Extract the [x, y] coordinate from the center of the cell holding the provided text.  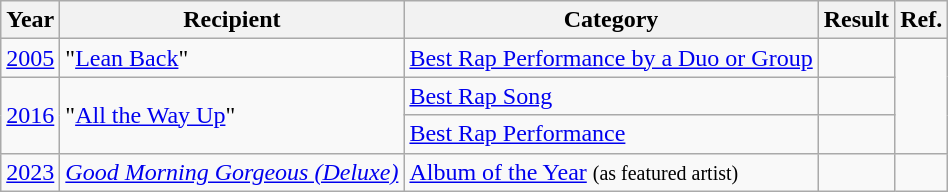
Album of the Year (as featured artist) [611, 172]
Best Rap Performance [611, 134]
Good Morning Gorgeous (Deluxe) [232, 172]
"All the Way Up" [232, 115]
2005 [30, 58]
Ref. [922, 20]
Category [611, 20]
Best Rap Performance by a Duo or Group [611, 58]
Result [856, 20]
Recipient [232, 20]
2016 [30, 115]
2023 [30, 172]
Best Rap Song [611, 96]
Year [30, 20]
"Lean Back" [232, 58]
